Detect which cell encompasses the target text, then output its (x, y) center coordinate. 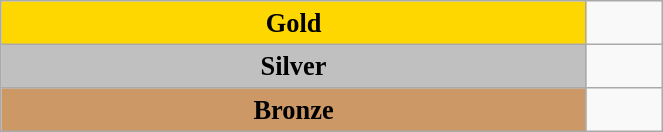
Bronze (294, 109)
Silver (294, 66)
Gold (294, 22)
